Return [x, y] of the center of cell containing provided text 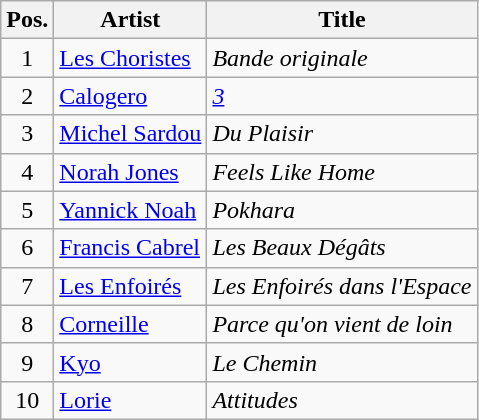
6 [28, 248]
Feels Like Home [342, 172]
Parce qu'on vient de loin [342, 324]
10 [28, 400]
Du Plaisir [342, 134]
Attitudes [342, 400]
Michel Sardou [130, 134]
Francis Cabrel [130, 248]
Norah Jones [130, 172]
Artist [130, 20]
7 [28, 286]
Les Enfoirés [130, 286]
Les Enfoirés dans l'Espace [342, 286]
Les Beaux Dégâts [342, 248]
Pokhara [342, 210]
Lorie [130, 400]
2 [28, 96]
Pos. [28, 20]
Le Chemin [342, 362]
9 [28, 362]
8 [28, 324]
5 [28, 210]
Yannick Noah [130, 210]
Title [342, 20]
Calogero [130, 96]
1 [28, 58]
Les Choristes [130, 58]
4 [28, 172]
Corneille [130, 324]
Kyo [130, 362]
Bande originale [342, 58]
